Detect which cell encompasses the target text, then output its [x, y] center coordinate. 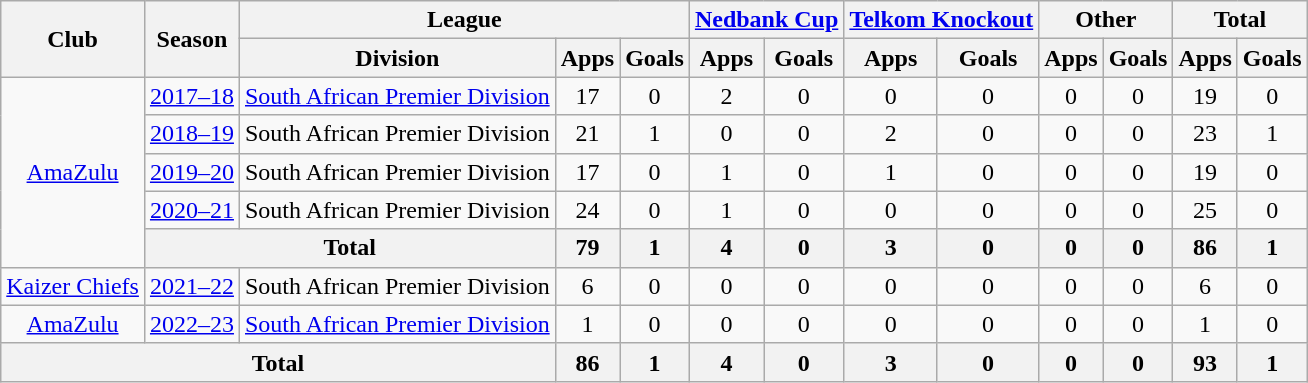
Division [397, 58]
Kaizer Chiefs [73, 286]
2019–20 [192, 172]
Season [192, 39]
2017–18 [192, 96]
Telkom Knockout [942, 20]
2022–23 [192, 324]
League [464, 20]
2018–19 [192, 134]
24 [587, 210]
Nedbank Cup [766, 20]
93 [1205, 362]
23 [1205, 134]
79 [587, 248]
Other [1106, 20]
21 [587, 134]
2020–21 [192, 210]
2021–22 [192, 286]
25 [1205, 210]
Club [73, 39]
